Search for the cell housing the specified text and yield its [x, y] center coordinate. 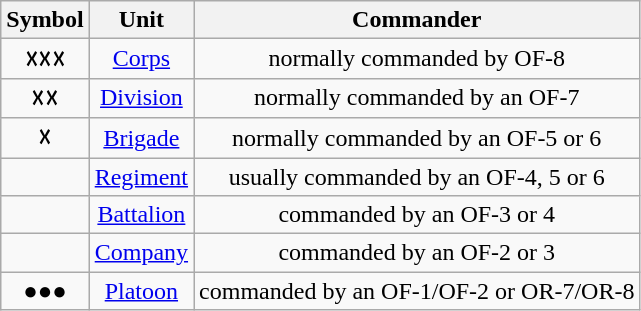
Commander [417, 20]
Symbol [45, 20]
usually commanded by an OF-4, 5 or 6 [417, 177]
commanded by an OF-2 or 3 [417, 253]
☓☓☓ [45, 59]
Brigade [141, 138]
Regiment [141, 177]
commanded by an OF-1/OF-2 or OR-7/OR-8 [417, 291]
normally commanded by an OF-5 or 6 [417, 138]
Division [141, 98]
●●● [45, 291]
normally commanded by OF-8 [417, 59]
Corps [141, 59]
Unit [141, 20]
Company [141, 253]
Platoon [141, 291]
☓☓ [45, 98]
☓ [45, 138]
commanded by an OF-3 or 4 [417, 215]
normally commanded by an OF-7 [417, 98]
Battalion [141, 215]
